Detect which cell encompasses the target text, then output its (x, y) center coordinate. 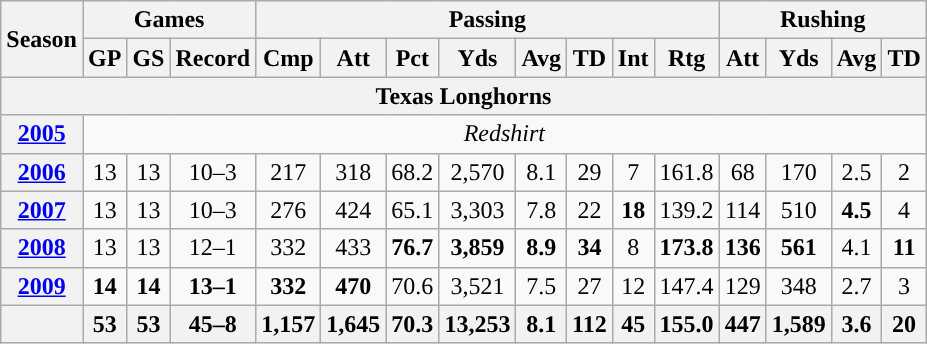
139.2 (686, 210)
318 (354, 172)
Rtg (686, 58)
12–1 (213, 248)
112 (590, 324)
173.8 (686, 248)
433 (354, 248)
3.6 (856, 324)
8.9 (542, 248)
147.4 (686, 286)
7.8 (542, 210)
29 (590, 172)
3,303 (478, 210)
GP (104, 58)
470 (354, 286)
8 (633, 248)
2,570 (478, 172)
2007 (42, 210)
2009 (42, 286)
1,157 (288, 324)
Pct (412, 58)
2008 (42, 248)
68.2 (412, 172)
1,589 (798, 324)
1,645 (354, 324)
3,521 (478, 286)
447 (742, 324)
Texas Longhorns (464, 96)
2006 (42, 172)
3 (904, 286)
161.8 (686, 172)
170 (798, 172)
GS (148, 58)
13–1 (213, 286)
4.1 (856, 248)
70.3 (412, 324)
4 (904, 210)
348 (798, 286)
Redshirt (504, 134)
276 (288, 210)
155.0 (686, 324)
13,253 (478, 324)
70.6 (412, 286)
7 (633, 172)
12 (633, 286)
27 (590, 286)
2005 (42, 134)
Int (633, 58)
20 (904, 324)
34 (590, 248)
Season (42, 39)
76.7 (412, 248)
2.5 (856, 172)
Cmp (288, 58)
Rushing (822, 20)
45–8 (213, 324)
11 (904, 248)
18 (633, 210)
68 (742, 172)
65.1 (412, 210)
217 (288, 172)
Games (168, 20)
510 (798, 210)
561 (798, 248)
129 (742, 286)
45 (633, 324)
136 (742, 248)
7.5 (542, 286)
424 (354, 210)
4.5 (856, 210)
3,859 (478, 248)
114 (742, 210)
2.7 (856, 286)
Record (213, 58)
Passing (488, 20)
2 (904, 172)
22 (590, 210)
